Return the [X, Y] coordinate for the center point of the cell that contains the specified text.  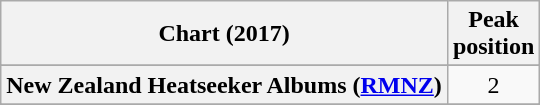
Peak position [493, 34]
Chart (2017) [224, 34]
New Zealand Heatseeker Albums (RMNZ) [224, 85]
2 [493, 85]
